From the cell containing the given text, extract its center point as (x, y) coordinate. 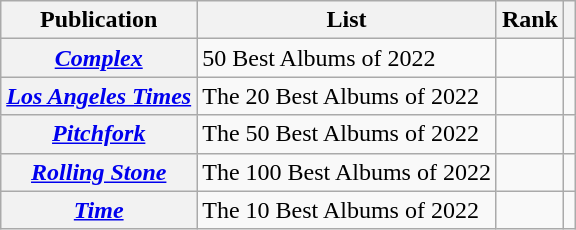
Rank (530, 20)
The 50 Best Albums of 2022 (347, 134)
The 10 Best Albums of 2022 (347, 210)
Los Angeles Times (99, 96)
The 100 Best Albums of 2022 (347, 172)
Complex (99, 58)
List (347, 20)
Publication (99, 20)
50 Best Albums of 2022 (347, 58)
Time (99, 210)
The 20 Best Albums of 2022 (347, 96)
Pitchfork (99, 134)
Rolling Stone (99, 172)
